Output the (x, y) coordinate of the center of the cell containing the given text.  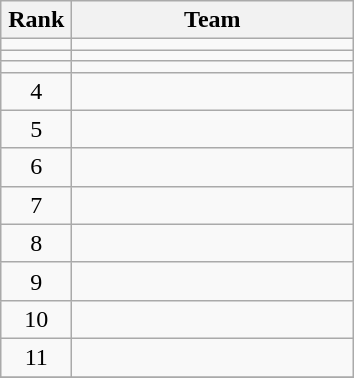
Rank (36, 20)
10 (36, 319)
7 (36, 205)
11 (36, 357)
6 (36, 167)
4 (36, 91)
8 (36, 243)
5 (36, 129)
9 (36, 281)
Team (212, 20)
